Determine the (x, y) coordinate at the center of the cell enclosing the given text.  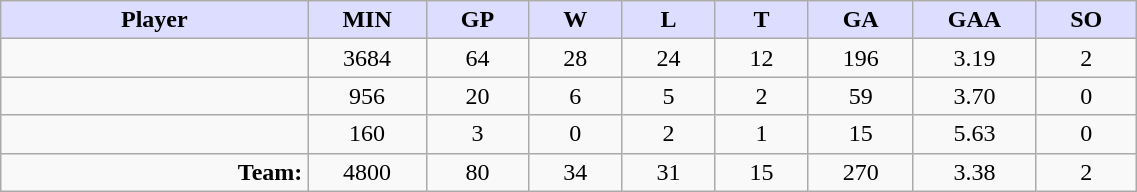
5 (668, 96)
24 (668, 58)
20 (477, 96)
5.63 (974, 134)
Player (154, 20)
3.19 (974, 58)
3 (477, 134)
956 (367, 96)
6 (576, 96)
28 (576, 58)
34 (576, 172)
GA (860, 20)
64 (477, 58)
L (668, 20)
1 (762, 134)
196 (860, 58)
GP (477, 20)
W (576, 20)
T (762, 20)
3.70 (974, 96)
GAA (974, 20)
80 (477, 172)
59 (860, 96)
31 (668, 172)
3.38 (974, 172)
MIN (367, 20)
3684 (367, 58)
12 (762, 58)
Team: (154, 172)
4800 (367, 172)
SO (1086, 20)
270 (860, 172)
160 (367, 134)
